For the text-containing cell, return its midpoint in [x, y] coordinate format. 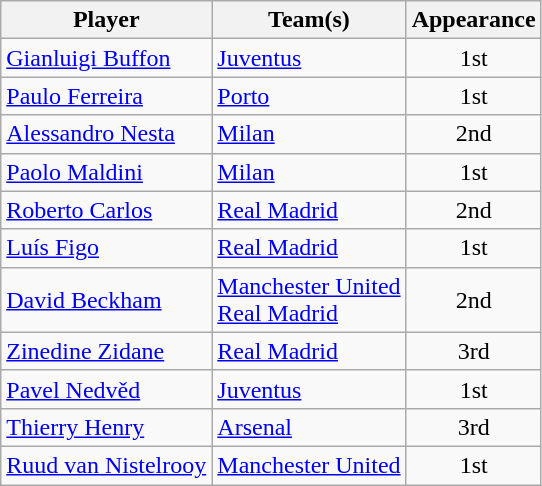
Pavel Nedvěd [106, 389]
Ruud van Nistelrooy [106, 465]
Team(s) [309, 20]
Porto [309, 96]
Thierry Henry [106, 427]
Arsenal [309, 427]
Manchester United [309, 465]
Paulo Ferreira [106, 96]
Appearance [474, 20]
Player [106, 20]
Gianluigi Buffon [106, 58]
Paolo Maldini [106, 172]
Zinedine Zidane [106, 351]
David Beckham [106, 300]
Luís Figo [106, 248]
Roberto Carlos [106, 210]
Alessandro Nesta [106, 134]
Manchester United Real Madrid [309, 300]
